Provide the (x, y) coordinate of the cell's center where the given text is located.  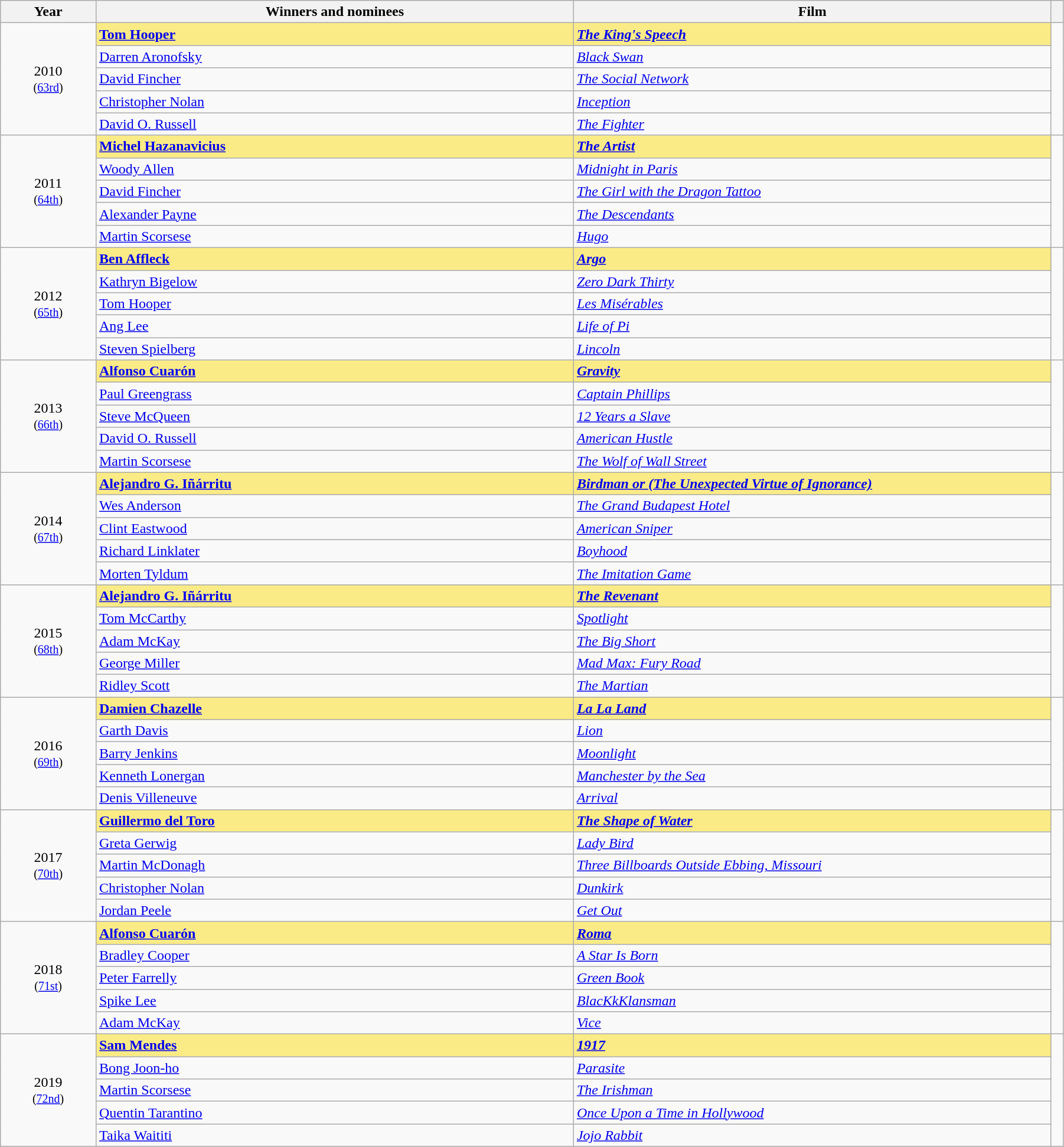
Morten Tyldum (334, 573)
The Social Network (812, 79)
Three Billboards Outside Ebbing, Missouri (812, 865)
Mad Max: Fury Road (812, 664)
Green Book (812, 978)
Hugo (812, 236)
Kenneth Lonergan (334, 776)
Darren Aronofsky (334, 57)
American Hustle (812, 439)
The King's Speech (812, 34)
12 Years a Slave (812, 416)
Alexander Payne (334, 214)
Year (48, 12)
Birdman or (The Unexpected Virtue of Ignorance) (812, 483)
1917 (812, 1045)
Martin McDonagh (334, 865)
Ridley Scott (334, 686)
Midnight in Paris (812, 169)
Paul Greengrass (334, 394)
Vice (812, 1023)
The Fighter (812, 124)
Peter Farrelly (334, 978)
2014(67th) (48, 528)
Winners and nominees (334, 12)
Lincoln (812, 349)
Barry Jenkins (334, 753)
Richard Linklater (334, 551)
Sam Mendes (334, 1045)
The Big Short (812, 641)
The Martian (812, 686)
Roma (812, 933)
George Miller (334, 664)
American Sniper (812, 528)
2018(71st) (48, 978)
2019(72nd) (48, 1090)
Once Upon a Time in Hollywood (812, 1113)
Garth Davis (334, 731)
Spike Lee (334, 1001)
Les Misérables (812, 304)
Moonlight (812, 753)
2011(64th) (48, 191)
2015(68th) (48, 641)
Ben Affleck (334, 259)
Lady Bird (812, 843)
2010(63rd) (48, 79)
Lion (812, 731)
Steve McQueen (334, 416)
The Girl with the Dragon Tattoo (812, 191)
Denis Villeneuve (334, 798)
Clint Eastwood (334, 528)
A Star Is Born (812, 955)
Quentin Tarantino (334, 1113)
The Descendants (812, 214)
Jojo Rabbit (812, 1135)
The Irishman (812, 1090)
Film (812, 12)
The Wolf of Wall Street (812, 461)
Greta Gerwig (334, 843)
Ang Lee (334, 326)
The Imitation Game (812, 573)
The Artist (812, 146)
Dunkirk (812, 888)
Boyhood (812, 551)
Arrival (812, 798)
The Shape of Water (812, 821)
Argo (812, 259)
Captain Phillips (812, 394)
Parasite (812, 1068)
Kathryn Bigelow (334, 282)
Woody Allen (334, 169)
2017(70th) (48, 865)
BlacKkKlansman (812, 1001)
Tom McCarthy (334, 618)
La La Land (812, 708)
Get Out (812, 910)
Michel Hazanavicius (334, 146)
Inception (812, 102)
Life of Pi (812, 326)
Bradley Cooper (334, 955)
2016(69th) (48, 753)
2013(66th) (48, 416)
2012(65th) (48, 303)
Zero Dark Thirty (812, 282)
Manchester by the Sea (812, 776)
Gravity (812, 371)
Spotlight (812, 618)
The Revenant (812, 596)
Black Swan (812, 57)
Bong Joon-ho (334, 1068)
Jordan Peele (334, 910)
Taika Waititi (334, 1135)
Damien Chazelle (334, 708)
Wes Anderson (334, 506)
Guillermo del Toro (334, 821)
The Grand Budapest Hotel (812, 506)
Steven Spielberg (334, 349)
